Return the [X, Y] coordinate for the center point of the cell that contains the specified text.  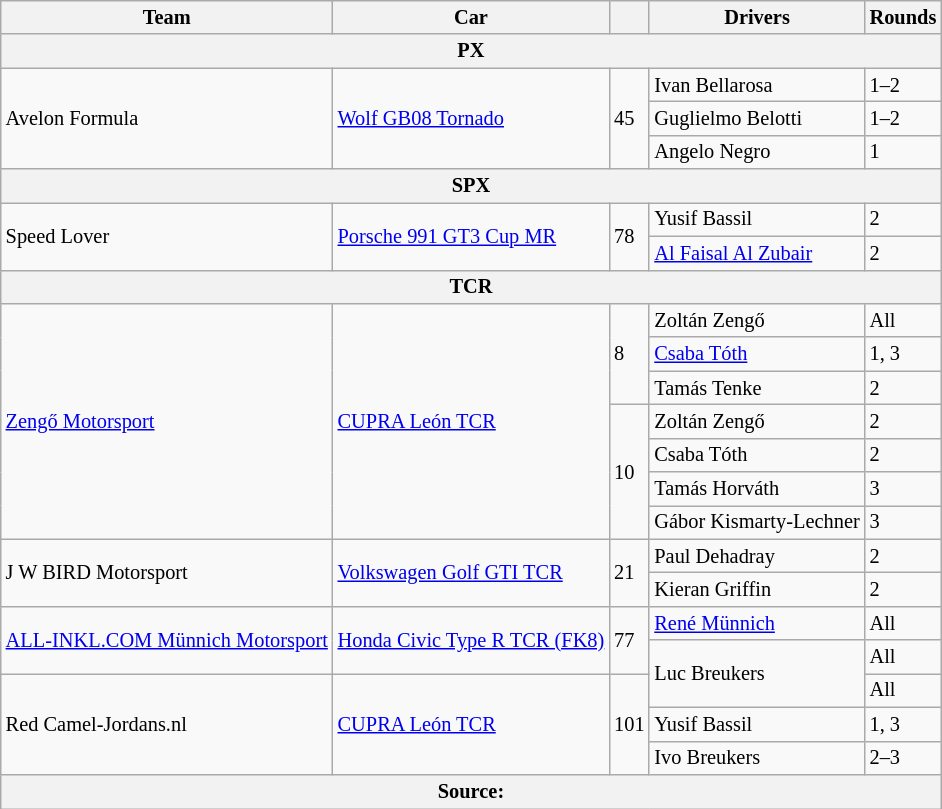
Car [472, 17]
21 [629, 572]
J W BIRD Motorsport [167, 572]
Volkswagen Golf GTI TCR [472, 572]
8 [629, 354]
45 [629, 118]
Guglielmo Belotti [756, 118]
Speed Lover [167, 236]
PX [471, 51]
78 [629, 236]
Luc Breukers [756, 674]
Rounds [904, 17]
Tamás Horváth [756, 489]
77 [629, 640]
Al Faisal Al Zubair [756, 253]
1 [904, 152]
10 [629, 472]
Porsche 991 GT3 Cup MR [472, 236]
Zengő Motorsport [167, 421]
Gábor Kismarty-Lechner [756, 522]
Avelon Formula [167, 118]
Drivers [756, 17]
Red Camel-Jordans.nl [167, 724]
Angelo Negro [756, 152]
René Münnich [756, 623]
Ivo Breukers [756, 758]
Honda Civic Type R TCR (FK8) [472, 640]
TCR [471, 287]
Tamás Tenke [756, 388]
Source: [471, 791]
Kieran Griffin [756, 589]
Team [167, 17]
ALL-INKL.COM Münnich Motorsport [167, 640]
101 [629, 724]
SPX [471, 186]
Ivan Bellarosa [756, 85]
2–3 [904, 758]
Wolf GB08 Tornado [472, 118]
Paul Dehadray [756, 556]
